Provide the [X, Y] coordinate of the cell's center where the given text is located.  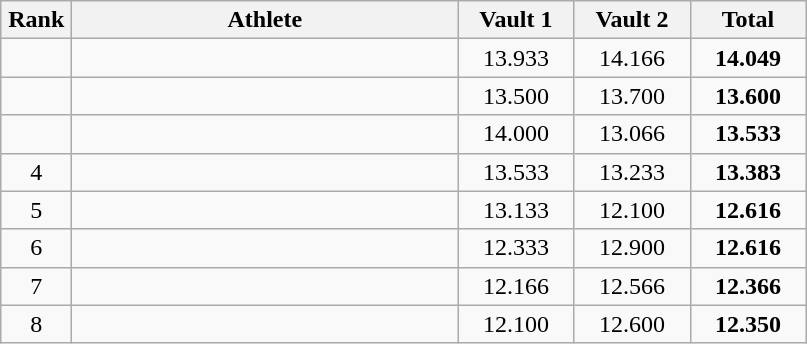
12.350 [748, 324]
13.500 [516, 96]
5 [36, 210]
13.233 [632, 172]
12.333 [516, 248]
13.700 [632, 96]
12.600 [632, 324]
12.166 [516, 286]
13.383 [748, 172]
Vault 1 [516, 20]
12.366 [748, 286]
12.900 [632, 248]
6 [36, 248]
13.933 [516, 58]
13.066 [632, 134]
13.600 [748, 96]
7 [36, 286]
Vault 2 [632, 20]
8 [36, 324]
14.000 [516, 134]
Rank [36, 20]
4 [36, 172]
Athlete [265, 20]
14.049 [748, 58]
14.166 [632, 58]
Total [748, 20]
13.133 [516, 210]
12.566 [632, 286]
